Pinpoint the cell where the given text exists, returning its [x, y] midpoint coordinate. 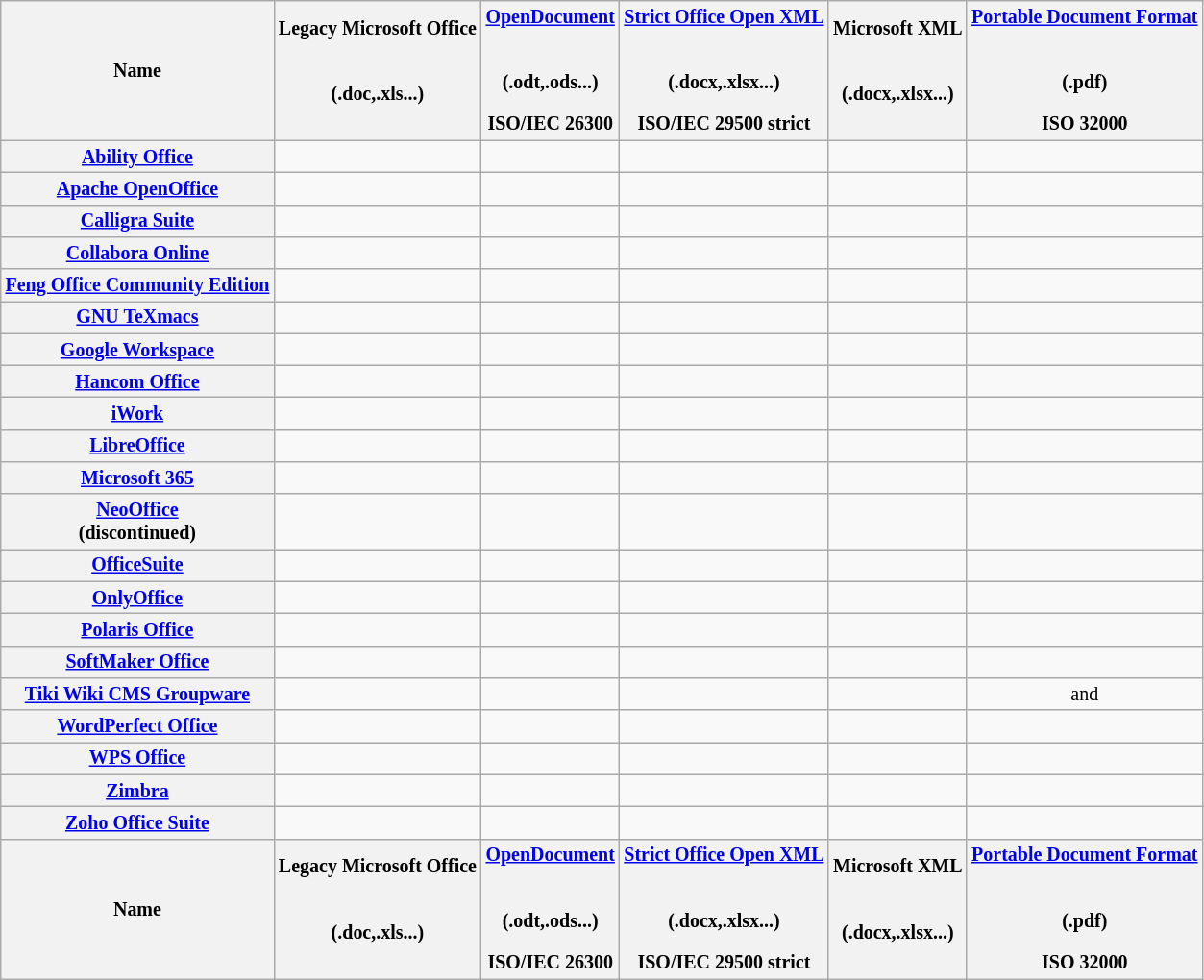
Zoho Office Suite [137, 822]
NeoOffice (discontinued) [137, 523]
GNU TeXmacs [137, 317]
Microsoft 365 [137, 478]
WPS Office [137, 759]
Hancom Office [137, 382]
Ability Office [137, 158]
OnlyOffice [137, 598]
and [1084, 694]
Zimbra [137, 790]
Feng Office Community Edition [137, 284]
Calligra Suite [137, 221]
LibreOffice [137, 446]
OfficeSuite [137, 565]
SoftMaker Office [137, 663]
iWork [137, 413]
WordPerfect Office [137, 726]
Collabora Online [137, 254]
Apache OpenOffice [137, 188]
Google Workspace [137, 350]
Polaris Office [137, 630]
Tiki Wiki CMS Groupware [137, 694]
